Output the [x, y] coordinate of the center of the cell containing the given text.  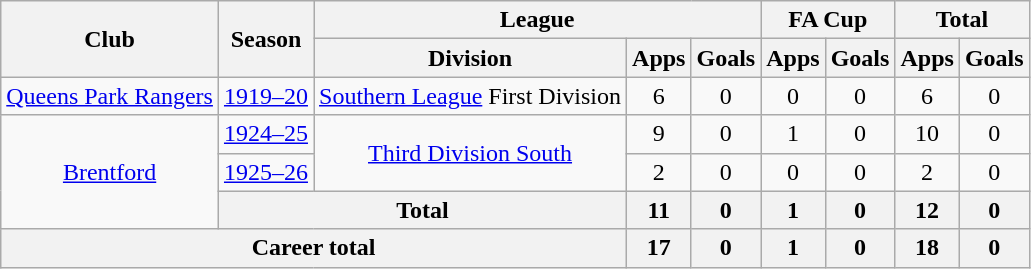
Club [110, 39]
Brentford [110, 172]
Third Division South [470, 153]
Career total [314, 248]
League [538, 20]
Queens Park Rangers [110, 96]
12 [927, 210]
10 [927, 134]
Southern League First Division [470, 96]
17 [659, 248]
Season [266, 39]
1924–25 [266, 134]
18 [927, 248]
11 [659, 210]
9 [659, 134]
1925–26 [266, 172]
FA Cup [828, 20]
1919–20 [266, 96]
Division [470, 58]
